Output the (X, Y) coordinate of the center of the cell containing the given text.  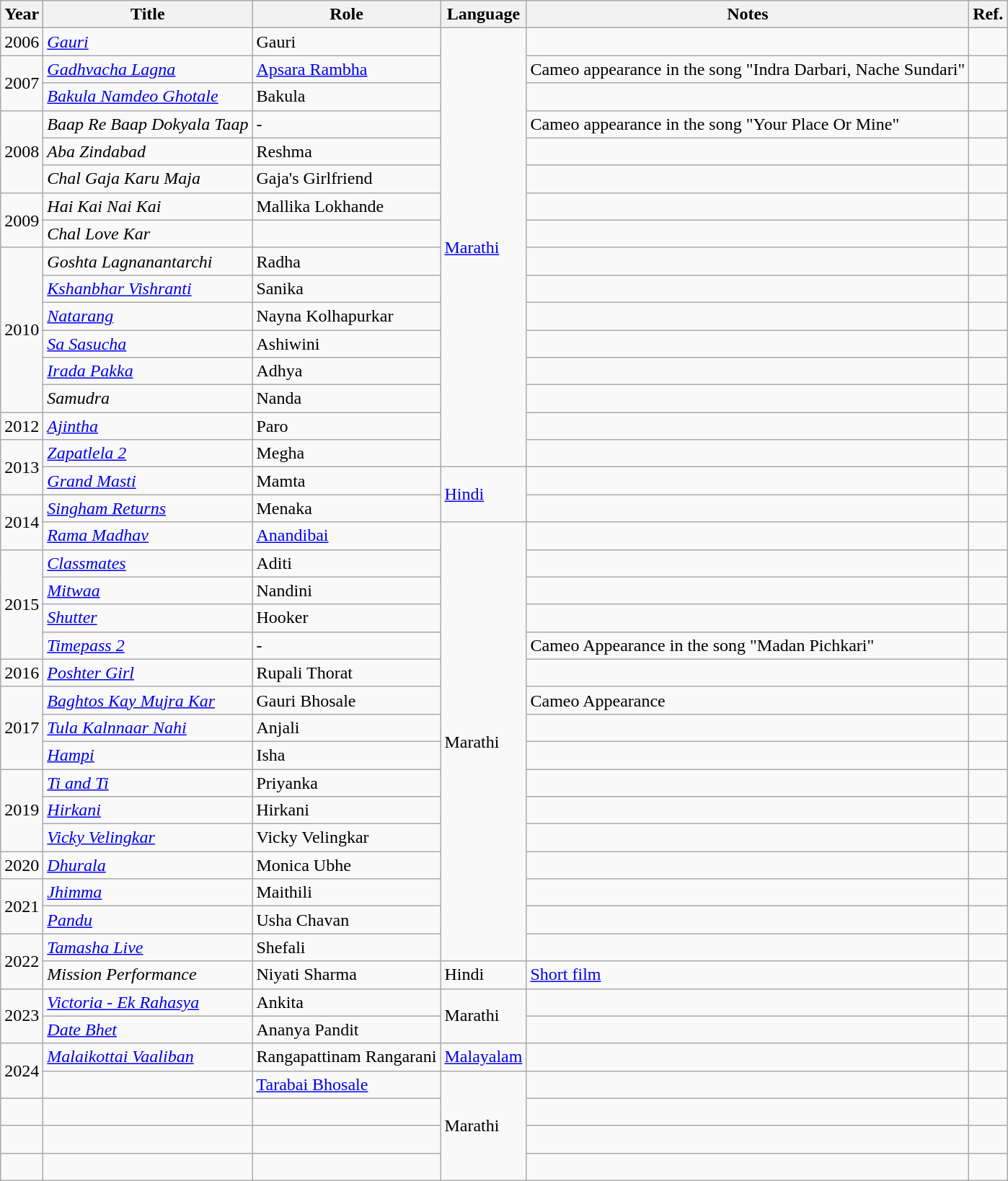
Rama Madhav (148, 536)
Singham Returns (148, 508)
Rupali Thorat (346, 673)
Bakula Namdeo Ghotale (148, 97)
Cameo appearance in the song "Your Place Or Mine" (748, 124)
Irada Pakka (148, 371)
Tamasha Live (148, 947)
Tula Kalnnaar Nahi (148, 727)
2009 (22, 220)
Goshta Lagnanantarchi (148, 261)
Anandibai (346, 536)
Sa Sasucha (148, 344)
Cameo Appearance in the song "Madan Pichkari" (748, 645)
Paro (346, 426)
Chal Love Kar (148, 234)
Ajintha (148, 426)
Gauri Bhosale (346, 700)
Adhya (346, 371)
Victoria - Ek Rahasya (148, 1002)
2019 (22, 810)
Language (483, 14)
Gaja's Girlfriend (346, 179)
Gadhvacha Lagna (148, 69)
Ananya Pandit (346, 1030)
Bakula (346, 97)
Cameo Appearance (748, 700)
Date Bhet (148, 1030)
Mission Performance (148, 975)
Aba Zindabad (148, 151)
Shutter (148, 618)
2020 (22, 865)
2008 (22, 151)
Hampi (148, 755)
Radha (346, 261)
2022 (22, 961)
Apsara Rambha (346, 69)
Malaikottai Vaaliban (148, 1057)
Niyati Sharma (346, 975)
Monica Ubhe (346, 865)
Role (346, 14)
Anjali (346, 727)
Ashiwini (346, 344)
Year (22, 14)
Grand Masti (148, 481)
Ankita (346, 1002)
Nandini (346, 590)
Mitwaa (148, 590)
Natarang (148, 316)
Pandu (148, 920)
Rangapattinam Rangarani (346, 1057)
Sanika (346, 288)
Title (148, 14)
Cameo appearance in the song "Indra Darbari, Nache Sundari" (748, 69)
2006 (22, 42)
Nanda (346, 399)
Priyanka (346, 782)
Hooker (346, 618)
Ref. (988, 14)
Timepass 2 (148, 645)
Menaka (346, 508)
2012 (22, 426)
Aditi (346, 563)
Dhurala (148, 865)
Ti and Ti (148, 782)
Kshanbhar Vishranti (148, 288)
Chal Gaja Karu Maja (148, 179)
2015 (22, 604)
Reshma (346, 151)
2024 (22, 1071)
2010 (22, 329)
Baap Re Baap Dokyala Taap (148, 124)
Isha (346, 755)
Short film (748, 975)
Poshter Girl (148, 673)
Zapatlela 2 (148, 454)
Classmates (148, 563)
Tarabai Bhosale (346, 1084)
2017 (22, 727)
Jhimma (148, 893)
2007 (22, 83)
2023 (22, 1016)
2016 (22, 673)
Maithili (346, 893)
Baghtos Kay Mujra Kar (148, 700)
2014 (22, 522)
Mamta (346, 481)
Mallika Lokhande (346, 206)
Hai Kai Nai Kai (148, 206)
2013 (22, 467)
Usha Chavan (346, 920)
Notes (748, 14)
Nayna Kolhapurkar (346, 316)
Samudra (148, 399)
Megha (346, 454)
Malayalam (483, 1057)
Shefali (346, 947)
2021 (22, 906)
